From the cell containing the given text, extract its center point as (X, Y) coordinate. 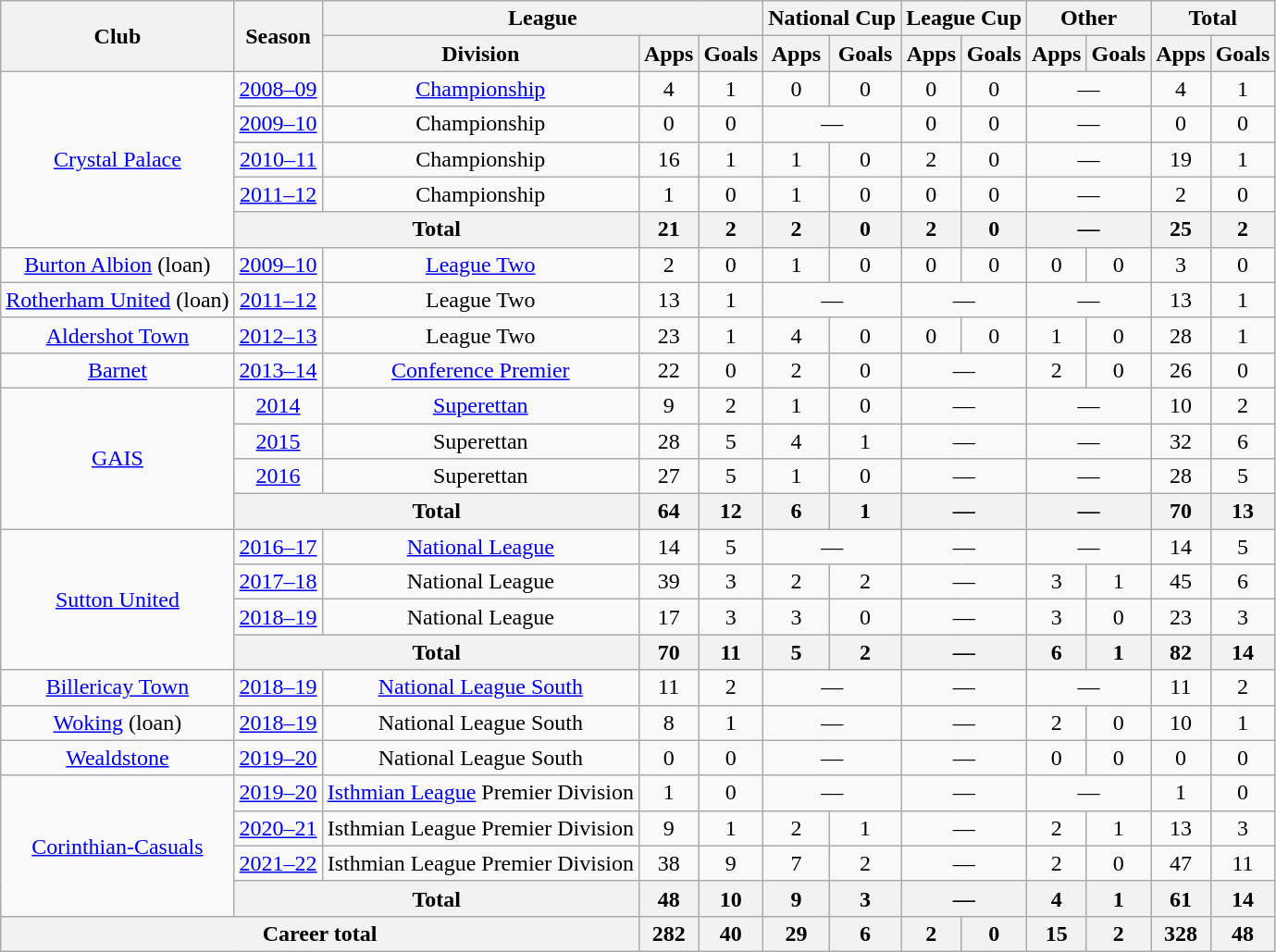
Burton Albion (loan) (118, 265)
Barnet (118, 370)
Division (480, 54)
47 (1181, 863)
39 (668, 582)
Club (118, 36)
2012–13 (278, 335)
Woking (loan) (118, 723)
2021–22 (278, 863)
32 (1181, 441)
16 (668, 159)
64 (668, 512)
19 (1181, 159)
82 (1181, 652)
Wealdstone (118, 758)
Other (1089, 19)
29 (797, 933)
15 (1057, 933)
7 (797, 863)
Rotherham United (loan) (118, 300)
21 (668, 229)
26 (1181, 370)
61 (1181, 898)
27 (668, 476)
45 (1181, 582)
GAIS (118, 458)
League Cup (964, 19)
2014 (278, 405)
2017–18 (278, 582)
2008–09 (278, 89)
2020–21 (278, 828)
17 (668, 617)
Aldershot Town (118, 335)
2010–11 (278, 159)
12 (731, 512)
328 (1181, 933)
Conference Premier (480, 370)
2015 (278, 441)
282 (668, 933)
Crystal Palace (118, 159)
Career total (320, 933)
Sutton United (118, 600)
38 (668, 863)
2016 (278, 476)
League (542, 19)
Billericay Town (118, 687)
22 (668, 370)
40 (731, 933)
Corinthian-Casuals (118, 846)
8 (668, 723)
2016–17 (278, 547)
Season (278, 36)
2013–14 (278, 370)
25 (1181, 229)
National Cup (833, 19)
